Pinpoint the cell where the given text exists, returning its [x, y] midpoint coordinate. 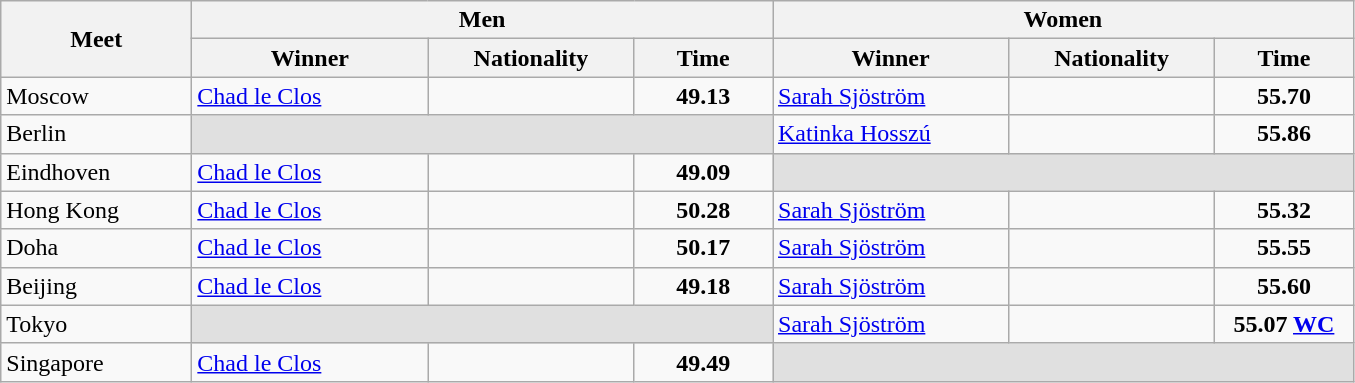
55.07 WC [1284, 324]
Singapore [96, 362]
49.13 [704, 96]
49.49 [704, 362]
50.28 [704, 210]
Eindhoven [96, 172]
49.09 [704, 172]
55.70 [1284, 96]
Berlin [96, 134]
55.55 [1284, 248]
Men [482, 20]
Doha [96, 248]
55.60 [1284, 286]
Meet [96, 39]
50.17 [704, 248]
Women [1062, 20]
Katinka Hosszú [890, 134]
Moscow [96, 96]
Tokyo [96, 324]
55.86 [1284, 134]
Beijing [96, 286]
55.32 [1284, 210]
Hong Kong [96, 210]
49.18 [704, 286]
